Identify which cell holds the provided text, then report its (x, y) central coordinate. 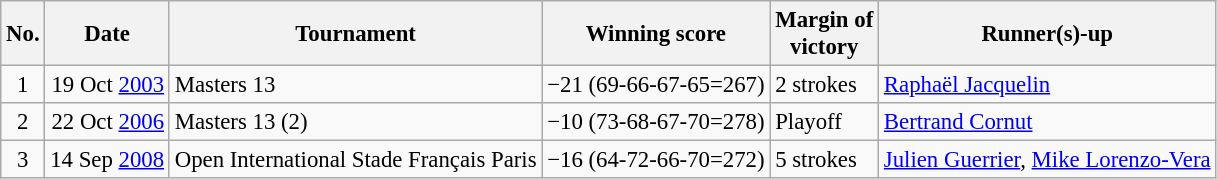
2 (23, 122)
Masters 13 (2) (355, 122)
Julien Guerrier, Mike Lorenzo-Vera (1048, 160)
Open International Stade Français Paris (355, 160)
5 strokes (824, 160)
No. (23, 34)
Margin ofvictory (824, 34)
14 Sep 2008 (107, 160)
3 (23, 160)
19 Oct 2003 (107, 85)
1 (23, 85)
−16 (64-72-66-70=272) (656, 160)
Masters 13 (355, 85)
Tournament (355, 34)
Runner(s)-up (1048, 34)
−10 (73-68-67-70=278) (656, 122)
Winning score (656, 34)
Date (107, 34)
22 Oct 2006 (107, 122)
2 strokes (824, 85)
Bertrand Cornut (1048, 122)
Playoff (824, 122)
Raphaël Jacquelin (1048, 85)
−21 (69-66-67-65=267) (656, 85)
